Search for the cell housing the specified text and yield its (X, Y) center coordinate. 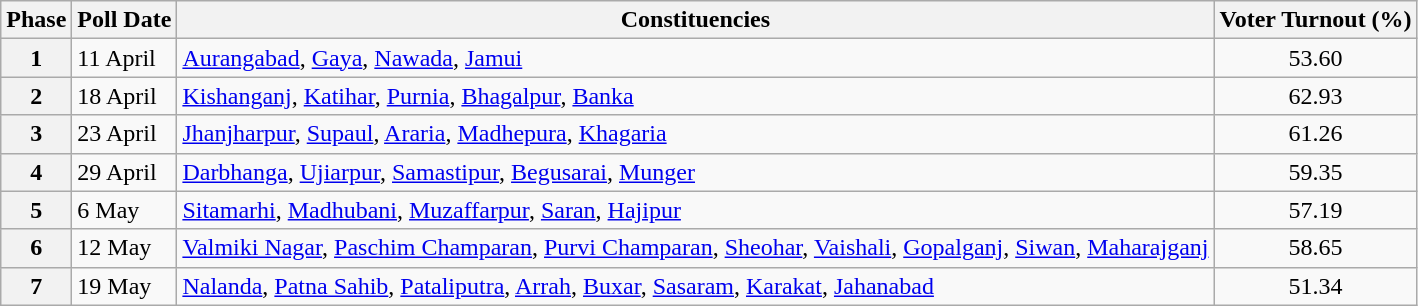
53.60 (1316, 58)
19 May (124, 286)
Jhanjharpur, Supaul, Araria, Madhepura, Khagaria (696, 134)
57.19 (1316, 210)
Valmiki Nagar, Paschim Champaran, Purvi Champaran, Sheohar, Vaishali, Gopalganj, Siwan, Maharajganj (696, 248)
51.34 (1316, 286)
Voter Turnout (%) (1316, 20)
2 (36, 96)
59.35 (1316, 172)
Constituencies (696, 20)
3 (36, 134)
Phase (36, 20)
4 (36, 172)
1 (36, 58)
5 (36, 210)
23 April (124, 134)
29 April (124, 172)
12 May (124, 248)
7 (36, 286)
58.65 (1316, 248)
Nalanda, Patna Sahib, Pataliputra, Arrah, Buxar, Sasaram, Karakat, Jahanabad (696, 286)
11 April (124, 58)
6 May (124, 210)
Kishanganj, Katihar, Purnia, Bhagalpur, Banka (696, 96)
62.93 (1316, 96)
Poll Date (124, 20)
Sitamarhi, Madhubani, Muzaffarpur, Saran, Hajipur (696, 210)
Aurangabad, Gaya, Nawada, Jamui (696, 58)
61.26 (1316, 134)
18 April (124, 96)
6 (36, 248)
Darbhanga, Ujiarpur, Samastipur, Begusarai, Munger (696, 172)
